Determine the (x, y) coordinate at the center of the cell enclosing the given text.  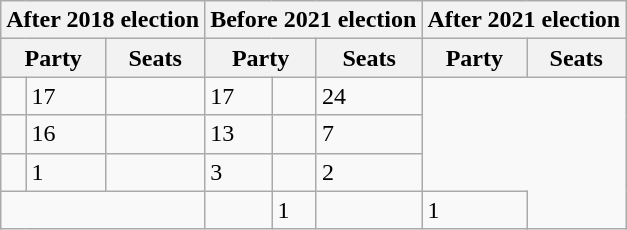
After 2021 election (524, 20)
7 (368, 134)
2 (368, 172)
24 (368, 96)
16 (66, 134)
Before 2021 election (314, 20)
3 (238, 172)
13 (238, 134)
After 2018 election (103, 20)
